Provide the (x, y) coordinate of the cell's center where the given text is located.  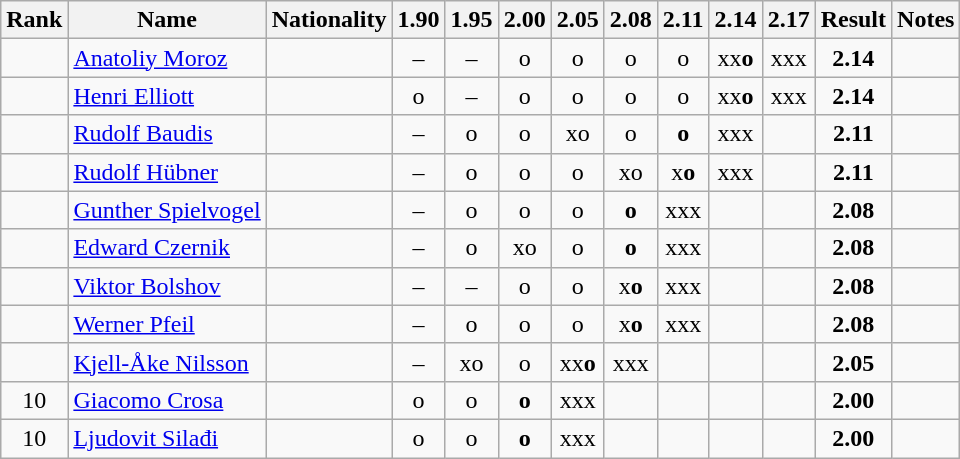
1.95 (472, 20)
Gunther Spielvogel (167, 210)
Werner Pfeil (167, 324)
1.90 (418, 20)
Kjell-Åke Nilsson (167, 362)
Viktor Bolshov (167, 286)
Ljudovit Silađi (167, 438)
Edward Czernik (167, 248)
Name (167, 20)
Giacomo Crosa (167, 400)
Henri Elliott (167, 96)
Anatoliy Moroz (167, 58)
Result (853, 20)
Rank (34, 20)
Notes (926, 20)
Rudolf Baudis (167, 134)
2.17 (788, 20)
Nationality (329, 20)
Rudolf Hübner (167, 172)
